Return [X, Y] of the center of cell containing provided text 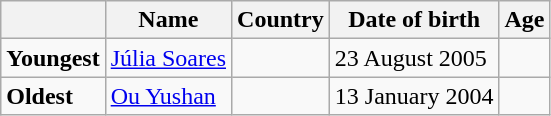
Name [168, 20]
23 August 2005 [414, 58]
Age [524, 20]
13 January 2004 [414, 96]
Country [281, 20]
Youngest [53, 58]
Date of birth [414, 20]
Júlia Soares [168, 58]
Oldest [53, 96]
Ou Yushan [168, 96]
